Identify which cell holds the provided text, then report its (X, Y) central coordinate. 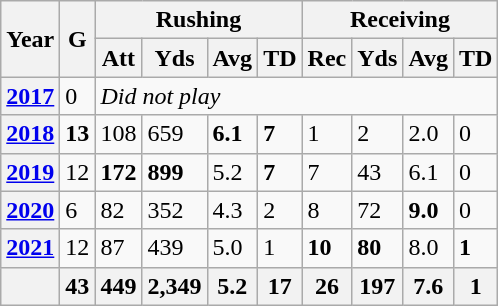
2018 (30, 134)
899 (174, 172)
659 (174, 134)
10 (327, 248)
8.0 (428, 248)
72 (378, 210)
82 (118, 210)
439 (174, 248)
13 (78, 134)
9.0 (428, 210)
2.0 (428, 134)
Rec (327, 58)
2020 (30, 210)
2,349 (174, 286)
197 (378, 286)
172 (118, 172)
5.0 (232, 248)
Rushing (198, 20)
Year (30, 39)
2021 (30, 248)
17 (280, 286)
Att (118, 58)
Did not play (296, 96)
G (78, 39)
352 (174, 210)
8 (327, 210)
80 (378, 248)
6 (78, 210)
26 (327, 286)
87 (118, 248)
7.6 (428, 286)
2017 (30, 96)
108 (118, 134)
2019 (30, 172)
449 (118, 286)
Receiving (400, 20)
4.3 (232, 210)
